Provide the [X, Y] coordinate of the cell's center where the given text is located.  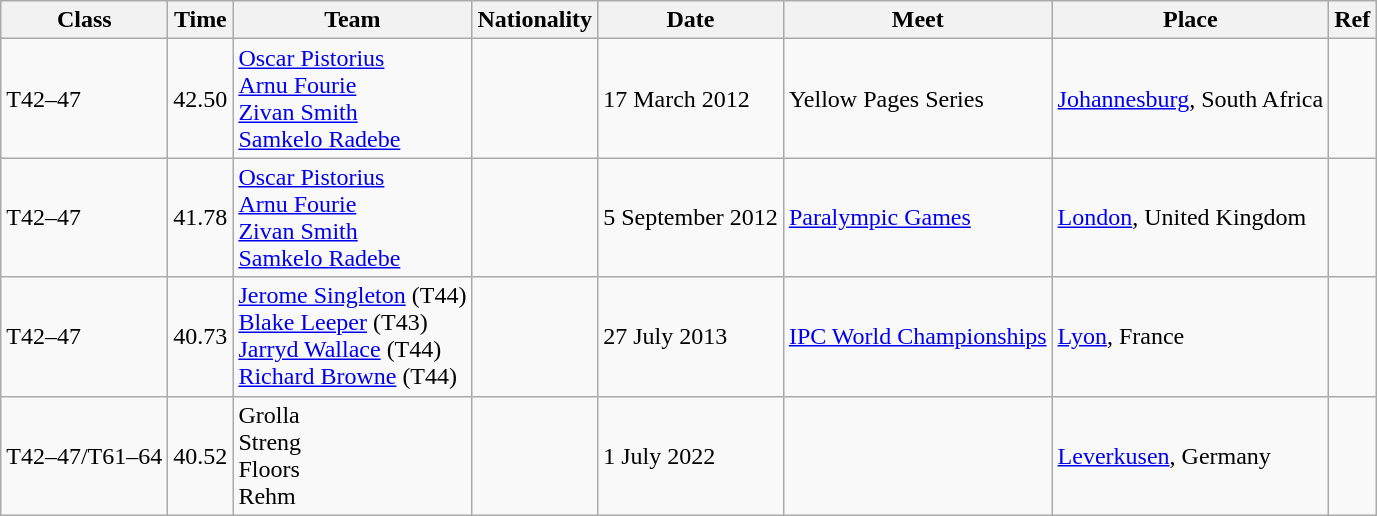
Meet [918, 20]
41.78 [200, 218]
27 July 2013 [691, 336]
Paralympic Games [918, 218]
Johannesburg, South Africa [1190, 98]
1 July 2022 [691, 456]
Yellow Pages Series [918, 98]
Ref [1352, 20]
Nationality [535, 20]
Place [1190, 20]
40.52 [200, 456]
Date [691, 20]
Jerome Singleton (T44)Blake Leeper (T43)Jarryd Wallace (T44)Richard Browne (T44) [352, 336]
Time [200, 20]
Class [84, 20]
London, United Kingdom [1190, 218]
5 September 2012 [691, 218]
IPC World Championships [918, 336]
GrollaStrengFloorsRehm [352, 456]
Team [352, 20]
42.50 [200, 98]
Lyon, France [1190, 336]
40.73 [200, 336]
Leverkusen, Germany [1190, 456]
17 March 2012 [691, 98]
T42–47/T61–64 [84, 456]
